Output the (x, y) coordinate of the center of the cell containing the given text.  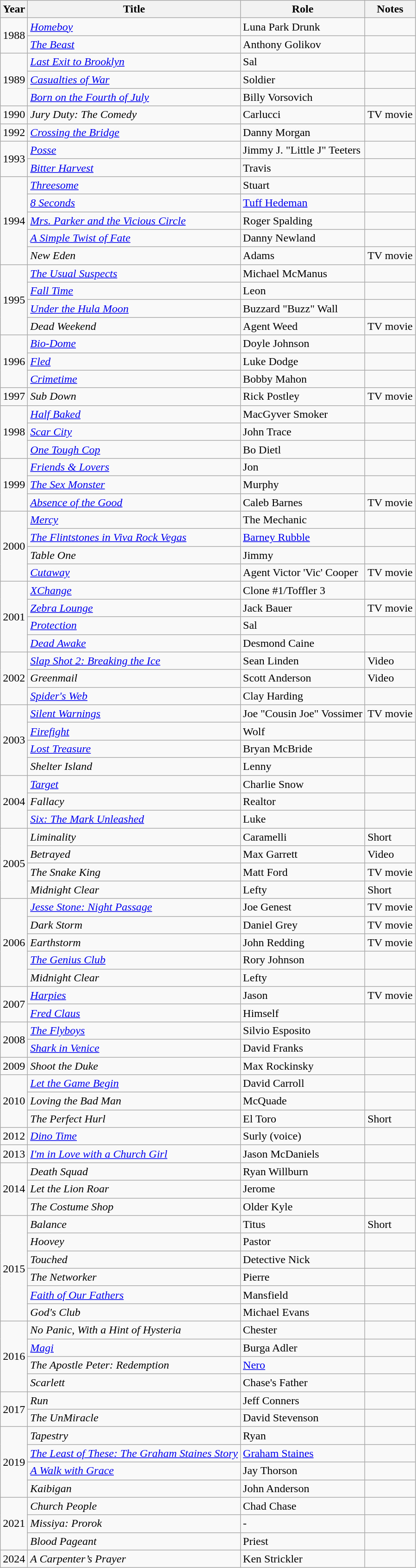
Luna Park Drunk (303, 27)
1999 (14, 484)
Missiya: Prorok (134, 1524)
Bo Dietl (303, 449)
Run (134, 1401)
Tapestry (134, 1436)
El Toro (303, 1119)
Silent Warnings (134, 713)
2006 (14, 942)
Blood Pageant (134, 1541)
Scar City (134, 432)
Liminality (134, 837)
Bitter Harvest (134, 167)
Friends & Lovers (134, 467)
Max Rockinsky (303, 1066)
Luke Dodge (303, 361)
Dino Time (134, 1136)
Wolf (303, 731)
2014 (14, 1189)
1997 (14, 397)
1989 (14, 80)
Dead Weekend (134, 326)
Shelter Island (134, 766)
Daniel Grey (303, 925)
Anthony Golikov (303, 44)
Jay Thorson (303, 1471)
Death Squad (134, 1171)
Surly (voice) (303, 1136)
Pastor (303, 1242)
1992 (14, 132)
2024 (14, 1559)
Notes (391, 9)
1993 (14, 159)
Max Garrett (303, 855)
Agent Weed (303, 326)
Protection (134, 626)
The Sex Monster (134, 484)
Clay Harding (303, 696)
MacGyver Smoker (303, 414)
Dead Awake (134, 643)
Sean Linden (303, 661)
Matt Ford (303, 872)
Six: The Mark Unleashed (134, 819)
2002 (14, 678)
Michael Evans (303, 1312)
I'm in Love with a Church Girl (134, 1154)
Ryan Willburn (303, 1171)
Slap Shot 2: Breaking the Ice (134, 661)
The Flyboys (134, 1030)
Sub Down (134, 397)
1995 (14, 300)
Spider's Web (134, 696)
Role (303, 9)
Shark in Venice (134, 1048)
Half Baked (134, 414)
A Simple Twist of Fate (134, 238)
A Carpenter’s Prayer (134, 1559)
1988 (14, 36)
David Carroll (303, 1084)
Dark Storm (134, 925)
Carlucci (303, 115)
Balance (134, 1224)
Mercy (134, 520)
Rory Johnson (303, 960)
Adams (303, 256)
Zebra Lounge (134, 608)
Jeff Conners (303, 1401)
Pierre (303, 1277)
Burga Adler (303, 1348)
Betrayed (134, 855)
Barney Rubble (303, 538)
Mrs. Parker and the Vicious Circle (134, 221)
Rick Postley (303, 397)
Roger Spalding (303, 221)
Lenny (303, 766)
Silvio Esposito (303, 1030)
Luke (303, 819)
Target (134, 784)
Caleb Barnes (303, 502)
Chad Chase (303, 1506)
The Beast (134, 44)
Danny Newland (303, 238)
Joe "Cousin Joe" Vossimer (303, 713)
Jason McDaniels (303, 1154)
Loving the Bad Man (134, 1101)
Title (134, 9)
2015 (14, 1268)
Priest (303, 1541)
Crimetime (134, 379)
XChange (134, 590)
No Panic, With a Hint of Hysteria (134, 1330)
Joe Genest (303, 907)
2000 (14, 546)
The Mechanic (303, 520)
Detective Nick (303, 1259)
Greenmail (134, 678)
God's Club (134, 1312)
Michael McManus (303, 273)
2008 (14, 1039)
Nero (303, 1365)
Touched (134, 1259)
2012 (14, 1136)
The Perfect Hurl (134, 1119)
David Stevenson (303, 1418)
John Redding (303, 942)
Year (14, 9)
Let the Game Begin (134, 1084)
Ken Strickler (303, 1559)
1996 (14, 361)
The Snake King (134, 872)
Absence of the Good (134, 502)
Danny Morgan (303, 132)
Jason (303, 995)
Faith of Our Fathers (134, 1295)
Table One (134, 555)
Chase's Father (303, 1383)
2004 (14, 802)
Jimmy J. "Little J" Teeters (303, 150)
Posse (134, 150)
Older Kyle (303, 1207)
Threesome (134, 185)
Doyle Johnson (303, 344)
Graham Staines (303, 1453)
Cutaway (134, 573)
Fallacy (134, 802)
Scott Anderson (303, 678)
The Apostle Peter: Redemption (134, 1365)
Soldier (303, 80)
Caramelli (303, 837)
Buzzard "Buzz" Wall (303, 309)
Titus (303, 1224)
Himself (303, 1013)
Murphy (303, 484)
2001 (14, 617)
Mansfield (303, 1295)
2017 (14, 1409)
Stuart (303, 185)
The Flintstones in Viva Rock Vegas (134, 538)
1990 (14, 115)
Homeboy (134, 27)
2010 (14, 1101)
2021 (14, 1524)
Magi (134, 1348)
Crossing the Bridge (134, 132)
Chester (303, 1330)
Last Exit to Brooklyn (134, 62)
One Tough Cop (134, 449)
Bobby Mahon (303, 379)
Tuff Hedeman (303, 203)
David Franks (303, 1048)
Fall Time (134, 291)
A Walk with Grace (134, 1471)
Lost Treasure (134, 749)
New Eden (134, 256)
2007 (14, 1004)
Scarlett (134, 1383)
Bio-Dome (134, 344)
Travis (303, 167)
The UnMiracle (134, 1418)
1998 (14, 432)
Bryan McBride (303, 749)
Kaibigan (134, 1488)
Agent Victor 'Vic' Cooper (303, 573)
1994 (14, 220)
Billy Vorsovich (303, 97)
Fled (134, 361)
2003 (14, 740)
Shoot the Duke (134, 1066)
Under the Hula Moon (134, 309)
Harpies (134, 995)
Jimmy (303, 555)
Jack Bauer (303, 608)
The Usual Suspects (134, 273)
Born on the Fourth of July (134, 97)
Leon (303, 291)
Jury Duty: The Comedy (134, 115)
The Costume Shop (134, 1207)
Charlie Snow (303, 784)
The Least of These: The Graham Staines Story (134, 1453)
2009 (14, 1066)
Let the Lion Roar (134, 1189)
2013 (14, 1154)
Firefight (134, 731)
The Genius Club (134, 960)
McQuade (303, 1101)
Casualties of War (134, 80)
Earthstorm (134, 942)
2005 (14, 863)
John Trace (303, 432)
John Anderson (303, 1488)
Jerome (303, 1189)
Jesse Stone: Night Passage (134, 907)
Realtor (303, 802)
Desmond Caine (303, 643)
Jon (303, 467)
2016 (14, 1356)
Ryan (303, 1436)
2019 (14, 1462)
The Networker (134, 1277)
- (303, 1524)
Fred Claus (134, 1013)
8 Seconds (134, 203)
Church People (134, 1506)
Clone #1/Toffler 3 (303, 590)
Hoovey (134, 1242)
